From the cell containing the given text, extract its center point as (x, y) coordinate. 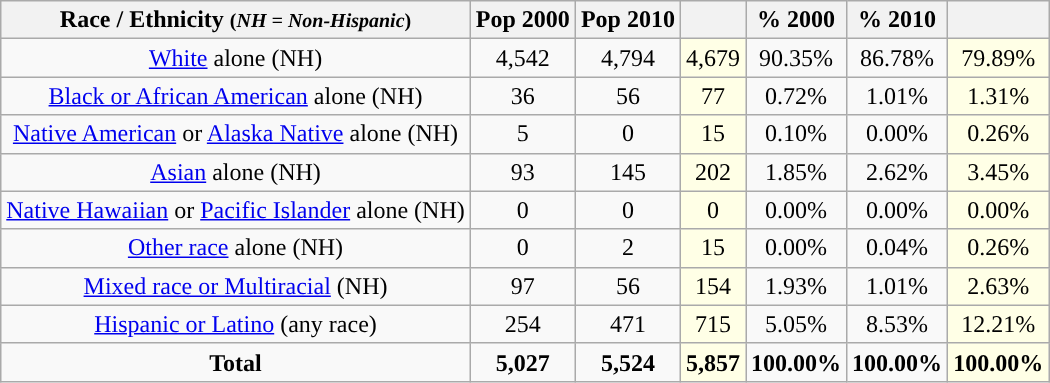
4,542 (522, 58)
White alone (NH) (236, 58)
90.35% (796, 58)
% 2010 (898, 20)
97 (522, 286)
Asian alone (NH) (236, 172)
Black or African American alone (NH) (236, 96)
5 (522, 134)
Other race alone (NH) (236, 248)
5,524 (628, 362)
Race / Ethnicity (NH = Non-Hispanic) (236, 20)
% 2000 (796, 20)
1.93% (796, 286)
0.04% (898, 248)
202 (712, 172)
4,794 (628, 58)
254 (522, 324)
93 (522, 172)
5,027 (522, 362)
Native American or Alaska Native alone (NH) (236, 134)
Hispanic or Latino (any race) (236, 324)
12.21% (998, 324)
5,857 (712, 362)
Mixed race or Multiracial (NH) (236, 286)
3.45% (998, 172)
1.85% (796, 172)
36 (522, 96)
145 (628, 172)
0.72% (796, 96)
Pop 2010 (628, 20)
715 (712, 324)
154 (712, 286)
79.89% (998, 58)
0.10% (796, 134)
471 (628, 324)
5.05% (796, 324)
2 (628, 248)
Pop 2000 (522, 20)
8.53% (898, 324)
4,679 (712, 58)
2.62% (898, 172)
2.63% (998, 286)
Total (236, 362)
1.31% (998, 96)
Native Hawaiian or Pacific Islander alone (NH) (236, 210)
77 (712, 96)
86.78% (898, 58)
